Return the [x, y] coordinate for the center point of the cell that contains the specified text.  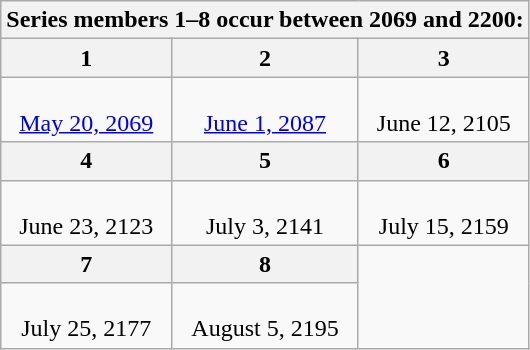
3 [444, 58]
Series members 1–8 occur between 2069 and 2200: [266, 20]
July 15, 2159 [444, 212]
July 25, 2177 [86, 316]
June 1, 2087 [266, 110]
August 5, 2195 [266, 316]
June 23, 2123 [86, 212]
8 [266, 264]
6 [444, 161]
7 [86, 264]
2 [266, 58]
May 20, 2069 [86, 110]
4 [86, 161]
1 [86, 58]
July 3, 2141 [266, 212]
5 [266, 161]
June 12, 2105 [444, 110]
